Find where the given text appears and provide that cell's center as [X, Y] coordinate. 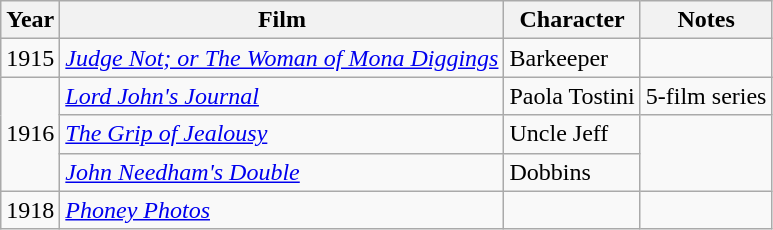
1918 [30, 210]
Phoney Photos [282, 210]
Notes [706, 20]
Uncle Jeff [572, 134]
1915 [30, 58]
Film [282, 20]
Barkeeper [572, 58]
Judge Not; or The Woman of Mona Diggings [282, 58]
The Grip of Jealousy [282, 134]
Character [572, 20]
Dobbins [572, 172]
1916 [30, 134]
Lord John's Journal [282, 96]
Year [30, 20]
5-film series [706, 96]
John Needham's Double [282, 172]
Paola Tostini [572, 96]
